Pinpoint the cell where the given text exists, returning its (X, Y) midpoint coordinate. 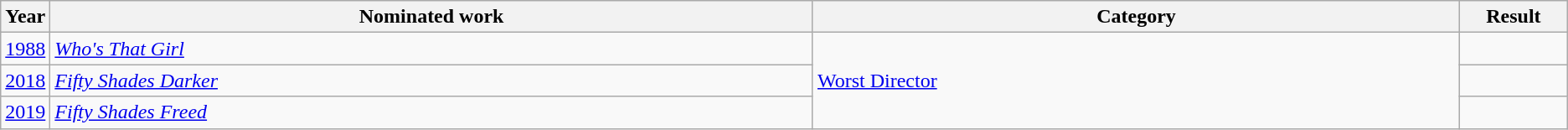
Category (1136, 17)
Fifty Shades Freed (432, 112)
2018 (25, 81)
Fifty Shades Darker (432, 81)
Year (25, 17)
Who's That Girl (432, 49)
1988 (25, 49)
Nominated work (432, 17)
2019 (25, 112)
Result (1514, 17)
Worst Director (1136, 81)
